Output the [X, Y] coordinate of the center of the cell containing the given text.  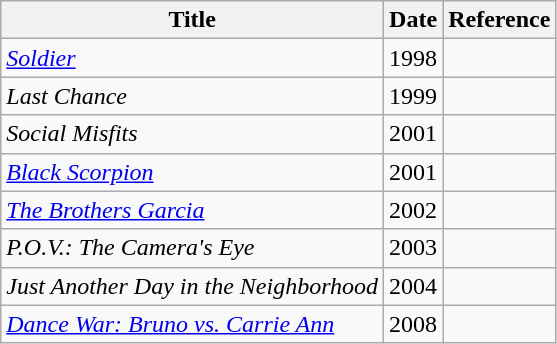
1998 [414, 58]
2008 [414, 324]
The Brothers Garcia [192, 210]
Last Chance [192, 96]
2003 [414, 248]
2002 [414, 210]
1999 [414, 96]
Black Scorpion [192, 172]
2004 [414, 286]
Just Another Day in the Neighborhood [192, 286]
Reference [500, 20]
P.O.V.: The Camera's Eye [192, 248]
Soldier [192, 58]
Date [414, 20]
Social Misfits [192, 134]
Dance War: Bruno vs. Carrie Ann [192, 324]
Title [192, 20]
